Return [X, Y] of the center of cell containing provided text 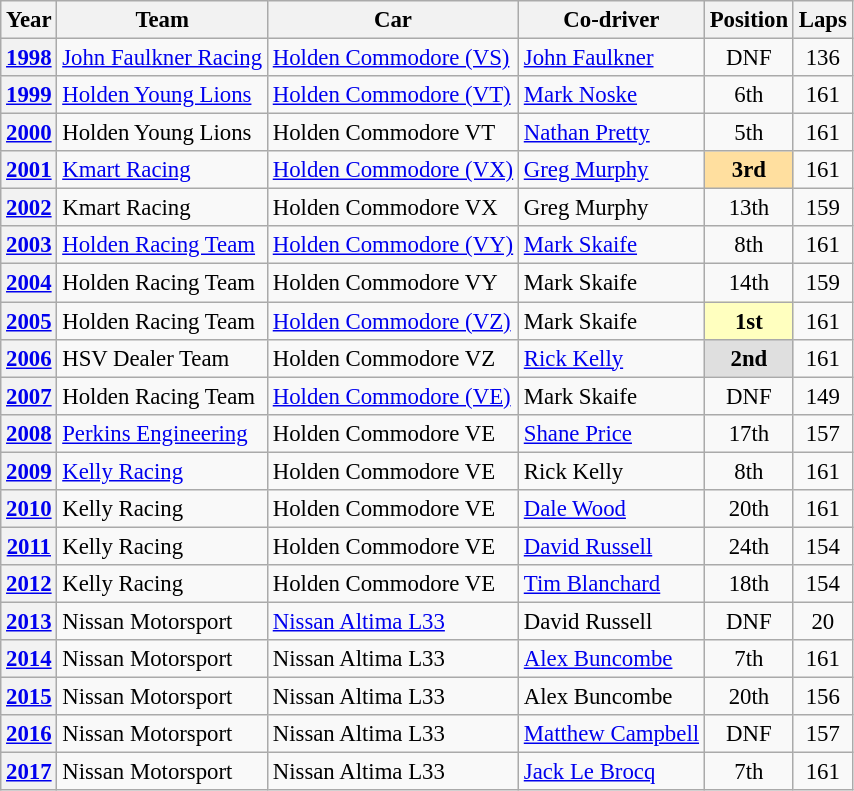
Holden Commodore (VS) [392, 58]
Jack Le Brocq [611, 772]
13th [748, 208]
Position [748, 20]
2009 [29, 471]
Year [29, 20]
Shane Price [611, 433]
2001 [29, 170]
2006 [29, 358]
John Faulkner [611, 58]
Mark Noske [611, 95]
Dale Wood [611, 509]
Co-driver [611, 20]
Holden Commodore VT [392, 133]
2013 [29, 621]
2005 [29, 321]
156 [822, 697]
Tim Blanchard [611, 584]
2008 [29, 433]
Holden Commodore (VY) [392, 245]
2003 [29, 245]
Perkins Engineering [162, 433]
6th [748, 95]
14th [748, 283]
2012 [29, 584]
2017 [29, 772]
17th [748, 433]
136 [822, 58]
Holden Commodore VX [392, 208]
2000 [29, 133]
2007 [29, 396]
Holden Commodore (VX) [392, 170]
Matthew Campbell [611, 734]
John Faulkner Racing [162, 58]
Team [162, 20]
2015 [29, 697]
24th [748, 546]
2016 [29, 734]
20 [822, 621]
2010 [29, 509]
2011 [29, 546]
1998 [29, 58]
HSV Dealer Team [162, 358]
5th [748, 133]
Car [392, 20]
Holden Commodore VZ [392, 358]
2014 [29, 659]
2004 [29, 283]
Nathan Pretty [611, 133]
Holden Commodore VY [392, 283]
18th [748, 584]
149 [822, 396]
Laps [822, 20]
Holden Commodore (VT) [392, 95]
3rd [748, 170]
2002 [29, 208]
1st [748, 321]
Holden Commodore (VZ) [392, 321]
Holden Commodore (VE) [392, 396]
1999 [29, 95]
2nd [748, 358]
